Scan for the cell matching the given text and deliver its (X, Y) coordinate at center. 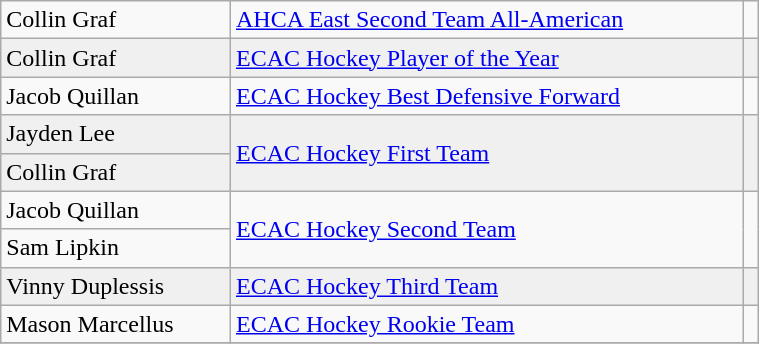
ECAC Hockey Third Team (486, 286)
AHCA East Second Team All-American (486, 20)
ECAC Hockey Best Defensive Forward (486, 96)
ECAC Hockey First Team (486, 153)
ECAC Hockey Rookie Team (486, 324)
ECAC Hockey Second Team (486, 229)
ECAC Hockey Player of the Year (486, 58)
Sam Lipkin (116, 248)
Mason Marcellus (116, 324)
Jayden Lee (116, 134)
Vinny Duplessis (116, 286)
